From the cell containing the given text, extract its center point as [X, Y] coordinate. 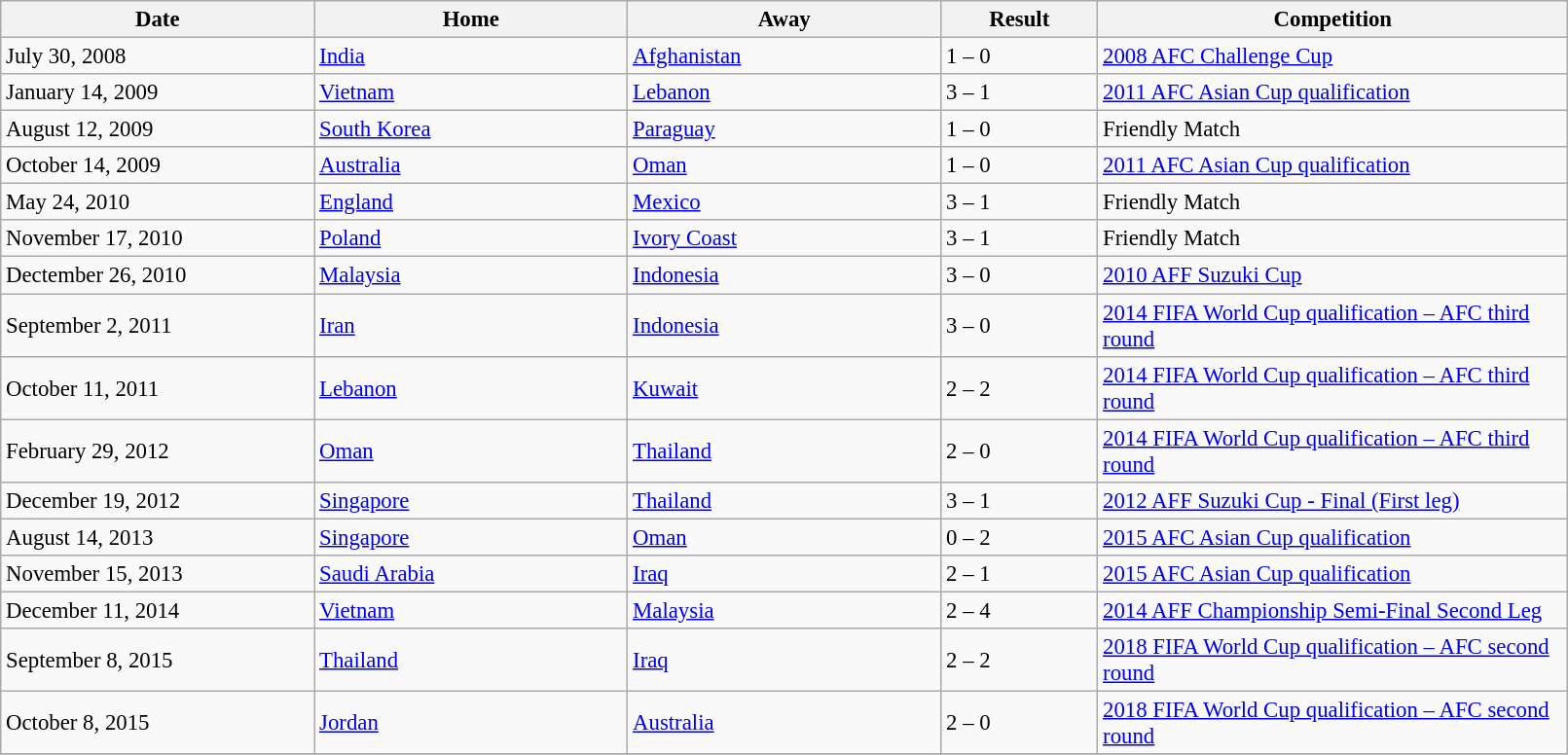
August 12, 2009 [158, 129]
Iran [471, 325]
Ivory Coast [784, 238]
2008 AFC Challenge Cup [1333, 56]
2 – 1 [1020, 574]
2010 AFF Suzuki Cup [1333, 275]
Dectember 26, 2010 [158, 275]
Kuwait [784, 387]
Away [784, 19]
South Korea [471, 129]
0 – 2 [1020, 537]
2 – 4 [1020, 610]
February 29, 2012 [158, 451]
Result [1020, 19]
December 19, 2012 [158, 500]
May 24, 2010 [158, 202]
Home [471, 19]
Afghanistan [784, 56]
England [471, 202]
September 8, 2015 [158, 660]
Paraguay [784, 129]
January 14, 2009 [158, 92]
Jordan [471, 722]
2012 AFF Suzuki Cup - Final (First leg) [1333, 500]
Mexico [784, 202]
August 14, 2013 [158, 537]
2014 AFF Championship Semi-Final Second Leg [1333, 610]
November 15, 2013 [158, 574]
Competition [1333, 19]
October 11, 2011 [158, 387]
Poland [471, 238]
October 14, 2009 [158, 165]
July 30, 2008 [158, 56]
November 17, 2010 [158, 238]
December 11, 2014 [158, 610]
Date [158, 19]
Saudi Arabia [471, 574]
September 2, 2011 [158, 325]
India [471, 56]
October 8, 2015 [158, 722]
